From the cell containing the given text, extract its center point as [X, Y] coordinate. 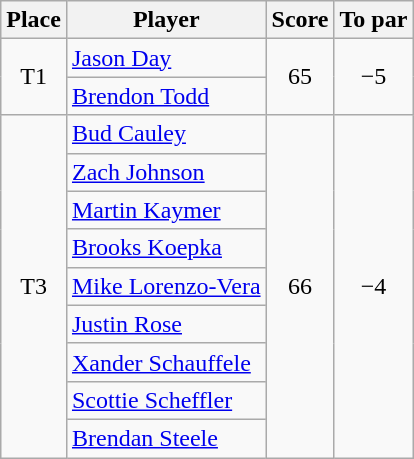
66 [300, 286]
Brendan Steele [166, 438]
65 [300, 77]
Justin Rose [166, 324]
Brendon Todd [166, 96]
Martin Kaymer [166, 210]
To par [374, 20]
Brooks Koepka [166, 248]
Scottie Scheffler [166, 400]
Xander Schauffele [166, 362]
Bud Cauley [166, 134]
−4 [374, 286]
Mike Lorenzo-Vera [166, 286]
Jason Day [166, 58]
Zach Johnson [166, 172]
Score [300, 20]
T3 [34, 286]
−5 [374, 77]
Place [34, 20]
Player [166, 20]
T1 [34, 77]
